Determine the (X, Y) coordinate at the center of the cell enclosing the given text.  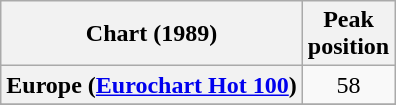
Chart (1989) (152, 34)
Europe (Eurochart Hot 100) (152, 85)
Peakposition (348, 34)
58 (348, 85)
